Pinpoint the cell where the given text exists, returning its [X, Y] midpoint coordinate. 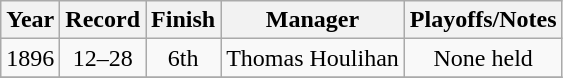
Manager [313, 20]
None held [483, 58]
Finish [184, 20]
Year [30, 20]
1896 [30, 58]
Playoffs/Notes [483, 20]
12–28 [103, 58]
6th [184, 58]
Thomas Houlihan [313, 58]
Record [103, 20]
